From the cell containing the given text, extract its center point as [X, Y] coordinate. 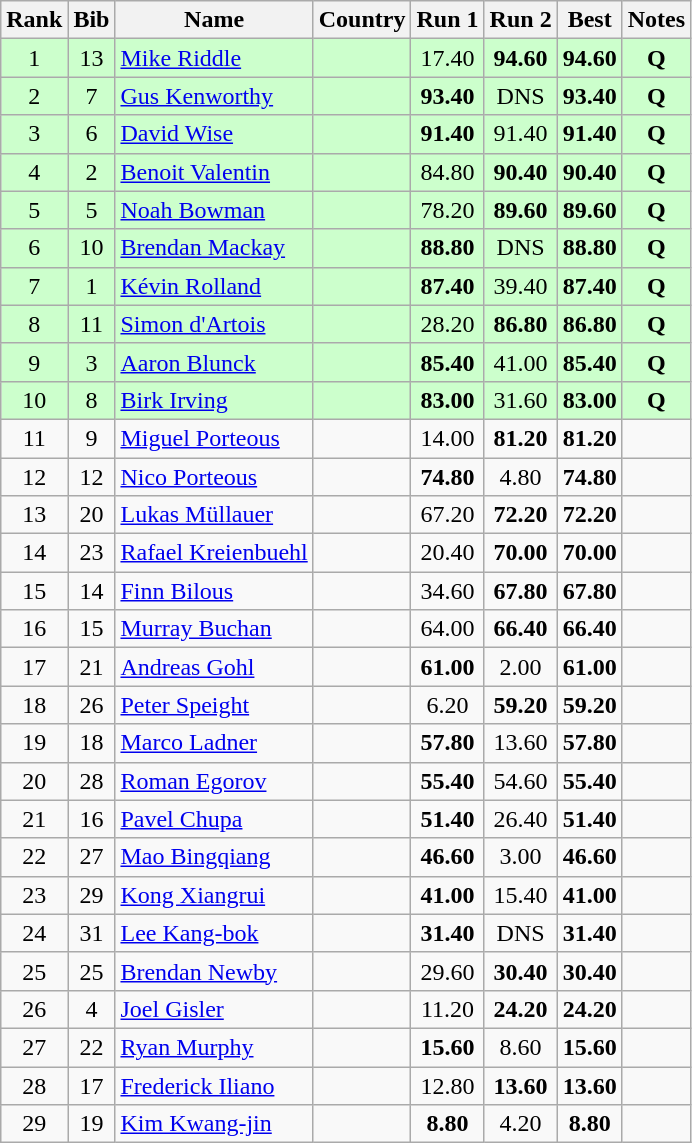
Peter Speight [214, 705]
Lee Kang-bok [214, 933]
Kévin Rolland [214, 286]
11.20 [448, 1009]
Best [590, 20]
3.00 [520, 857]
Bib [92, 20]
Notes [656, 20]
Mao Bingqiang [214, 857]
Nico Porteous [214, 477]
26.40 [520, 819]
Brendan Newby [214, 971]
54.60 [520, 781]
15.40 [520, 895]
Andreas Gohl [214, 667]
78.20 [448, 210]
17.40 [448, 58]
84.80 [448, 172]
29.60 [448, 971]
Miguel Porteous [214, 438]
Pavel Chupa [214, 819]
Rank [34, 20]
Simon d'Artois [214, 324]
8.60 [520, 1047]
Rafael Kreienbuehl [214, 553]
Aaron Blunck [214, 362]
39.40 [520, 286]
Benoit Valentin [214, 172]
Name [214, 20]
34.60 [448, 591]
Brendan Mackay [214, 248]
28.20 [448, 324]
Kong Xiangrui [214, 895]
Murray Buchan [214, 629]
Roman Egorov [214, 781]
67.20 [448, 515]
Birk Irving [214, 400]
64.00 [448, 629]
12.80 [448, 1085]
4.20 [520, 1124]
31 [92, 933]
24 [34, 933]
Run 1 [448, 20]
31.60 [520, 400]
2.00 [520, 667]
Lukas Müllauer [214, 515]
David Wise [214, 134]
Marco Ladner [214, 743]
6.20 [448, 705]
4.80 [520, 477]
Finn Bilous [214, 591]
14.00 [448, 438]
Run 2 [520, 20]
Noah Bowman [214, 210]
Gus Kenworthy [214, 96]
Kim Kwang-jin [214, 1124]
Ryan Murphy [214, 1047]
Country [362, 20]
20.40 [448, 553]
Joel Gisler [214, 1009]
Frederick Iliano [214, 1085]
Mike Riddle [214, 58]
